Determine the [X, Y] coordinate at the center of the cell enclosing the given text.  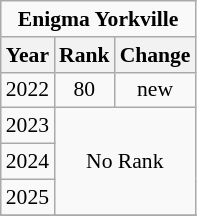
2025 [28, 197]
Year [28, 55]
2024 [28, 162]
No Rank [124, 162]
80 [84, 90]
new [156, 90]
Rank [84, 55]
2023 [28, 126]
Enigma Yorkville [98, 19]
Change [156, 55]
2022 [28, 90]
